Search for the cell housing the specified text and yield its [x, y] center coordinate. 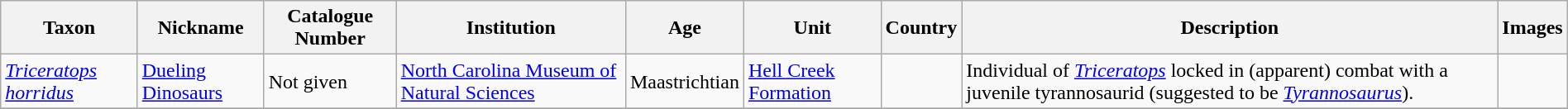
Unit [812, 28]
Individual of Triceratops locked in (apparent) combat with a juvenile tyrannosaurid (suggested to be Tyrannosaurus). [1230, 81]
Dueling Dinosaurs [200, 81]
Images [1532, 28]
North Carolina Museum of Natural Sciences [511, 81]
Institution [511, 28]
Taxon [69, 28]
Not given [330, 81]
Catalogue Number [330, 28]
Triceratops horridus [69, 81]
Nickname [200, 28]
Age [685, 28]
Maastrichtian [685, 81]
Country [921, 28]
Description [1230, 28]
Hell Creek Formation [812, 81]
